Pinpoint the cell where the given text exists, returning its [X, Y] midpoint coordinate. 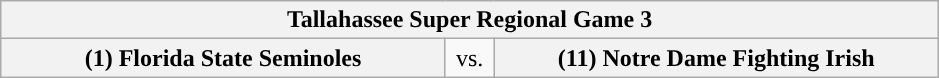
(1) Florida State Seminoles [224, 58]
(11) Notre Dame Fighting Irish [716, 58]
vs. [470, 58]
Tallahassee Super Regional Game 3 [470, 20]
